Identify which cell holds the provided text, then report its (X, Y) central coordinate. 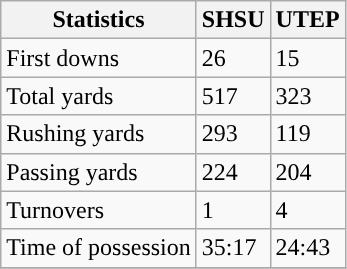
SHSU (233, 20)
224 (233, 172)
24:43 (308, 248)
35:17 (233, 248)
UTEP (308, 20)
Total yards (99, 96)
119 (308, 134)
323 (308, 96)
Time of possession (99, 248)
15 (308, 58)
Turnovers (99, 210)
204 (308, 172)
293 (233, 134)
26 (233, 58)
4 (308, 210)
Passing yards (99, 172)
1 (233, 210)
Rushing yards (99, 134)
517 (233, 96)
First downs (99, 58)
Statistics (99, 20)
